Locate the cell with the specified text and output its [X, Y] center coordinate. 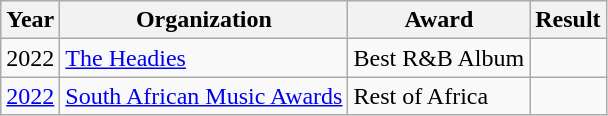
Best R&B Album [439, 58]
Year [30, 20]
South African Music Awards [204, 96]
The Headies [204, 58]
Award [439, 20]
Result [568, 20]
Organization [204, 20]
Rest of Africa [439, 96]
